For the text-containing cell, return its midpoint in [X, Y] coordinate format. 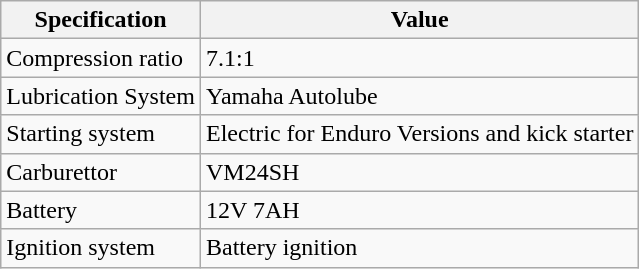
Electric for Enduro Versions and kick starter [419, 134]
Lubrication System [101, 96]
Carburettor [101, 172]
VM24SH [419, 172]
Battery ignition [419, 248]
12V 7AH [419, 210]
Ignition system [101, 248]
7.1:1 [419, 58]
Value [419, 20]
Compression ratio [101, 58]
Starting system [101, 134]
Battery [101, 210]
Yamaha Autolube [419, 96]
Specification [101, 20]
